Output the [x, y] coordinate of the center of the cell containing the given text.  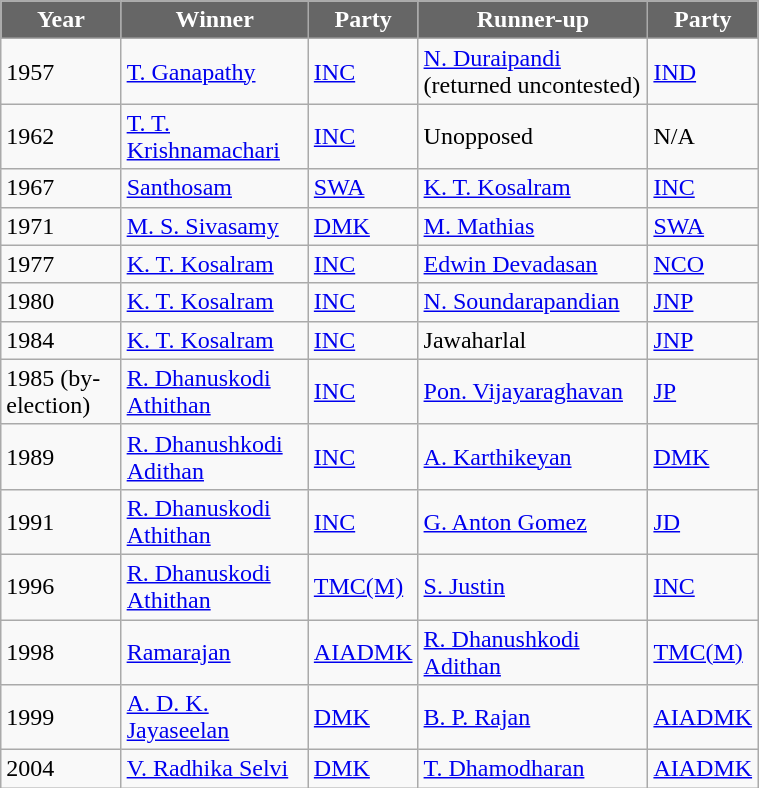
N. Soundarapandian [533, 302]
Year [61, 20]
M. S. Sivasamy [214, 226]
1967 [61, 188]
IND [703, 72]
Jawaharlal [533, 340]
T. T. Krishnamachari [214, 136]
T. Ganapathy [214, 72]
1985 (by-election) [61, 392]
1989 [61, 456]
V. Radhika Selvi [214, 769]
JD [703, 522]
1957 [61, 72]
1991 [61, 522]
1980 [61, 302]
1998 [61, 652]
B. P. Rajan [533, 718]
Unopposed [533, 136]
NCO [703, 264]
Edwin Devadasan [533, 264]
A. Karthikeyan [533, 456]
S. Justin [533, 586]
N. Duraipandi (returned uncontested) [533, 72]
1977 [61, 264]
JP [703, 392]
1971 [61, 226]
Santhosam [214, 188]
G. Anton Gomez [533, 522]
M. Mathias [533, 226]
Ramarajan [214, 652]
A. D. K. Jayaseelan [214, 718]
1996 [61, 586]
1999 [61, 718]
Runner-up [533, 20]
N/A [703, 136]
Pon. Vijayaraghavan [533, 392]
1984 [61, 340]
Winner [214, 20]
2004 [61, 769]
1962 [61, 136]
T. Dhamodharan [533, 769]
